Pinpoint the cell where the given text exists, returning its (x, y) midpoint coordinate. 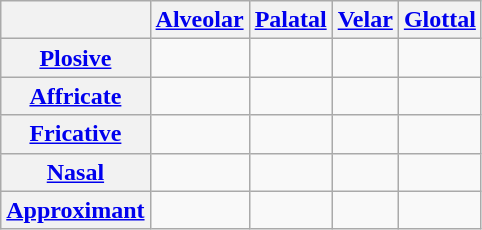
Palatal (290, 20)
Nasal (76, 172)
Approximant (76, 210)
Alveolar (200, 20)
Velar (365, 20)
Fricative (76, 134)
Glottal (440, 20)
Affricate (76, 96)
Plosive (76, 58)
